From the cell containing the given text, extract its center point as (x, y) coordinate. 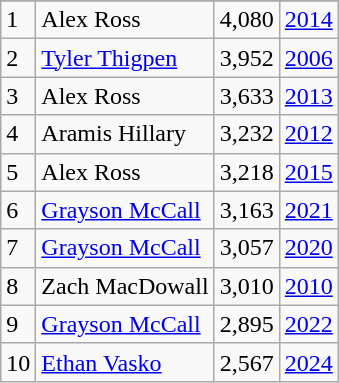
3,057 (246, 248)
Aramis Hillary (125, 134)
2010 (308, 286)
2013 (308, 96)
10 (18, 362)
6 (18, 210)
2024 (308, 362)
Tyler Thigpen (125, 58)
2,567 (246, 362)
3,952 (246, 58)
2022 (308, 324)
2012 (308, 134)
2014 (308, 20)
1 (18, 20)
3,163 (246, 210)
3,218 (246, 172)
4 (18, 134)
2015 (308, 172)
2006 (308, 58)
2021 (308, 210)
3,010 (246, 286)
3 (18, 96)
5 (18, 172)
2020 (308, 248)
4,080 (246, 20)
3,633 (246, 96)
7 (18, 248)
8 (18, 286)
2 (18, 58)
Ethan Vasko (125, 362)
9 (18, 324)
3,232 (246, 134)
2,895 (246, 324)
Zach MacDowall (125, 286)
